Capture the cell that displays the provided text and extract its (x, y) central coordinate. 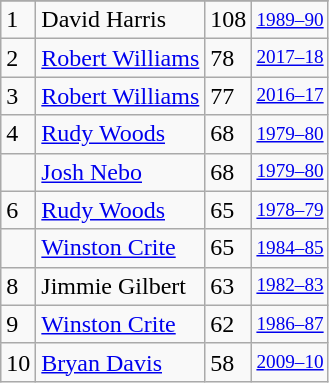
Bryan Davis (120, 362)
1986–87 (290, 324)
2009–10 (290, 362)
58 (228, 362)
8 (18, 286)
9 (18, 324)
6 (18, 210)
Jimmie Gilbert (120, 286)
4 (18, 134)
78 (228, 58)
10 (18, 362)
2016–17 (290, 96)
63 (228, 286)
77 (228, 96)
1989–90 (290, 20)
3 (18, 96)
2 (18, 58)
1982–83 (290, 286)
108 (228, 20)
1984–85 (290, 248)
1 (18, 20)
Josh Nebo (120, 172)
1978–79 (290, 210)
David Harris (120, 20)
62 (228, 324)
2017–18 (290, 58)
